Provide the (x, y) coordinate of the cell's center where the given text is located.  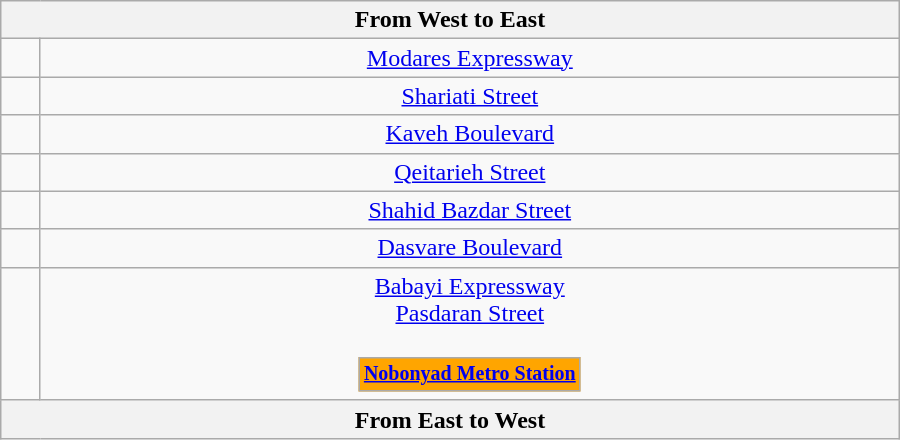
Shariati Street (470, 96)
Dasvare Boulevard (470, 248)
Babayi Expressway Pasdaran Street Nobonyad Metro Station (470, 334)
Kaveh Boulevard (470, 134)
Nobonyad Metro Station (470, 374)
Shahid Bazdar Street (470, 210)
From West to East (450, 20)
Qeitarieh Street (470, 172)
Modares Expressway (470, 58)
From East to West (450, 419)
